Output the (X, Y) coordinate of the center of the cell containing the given text.  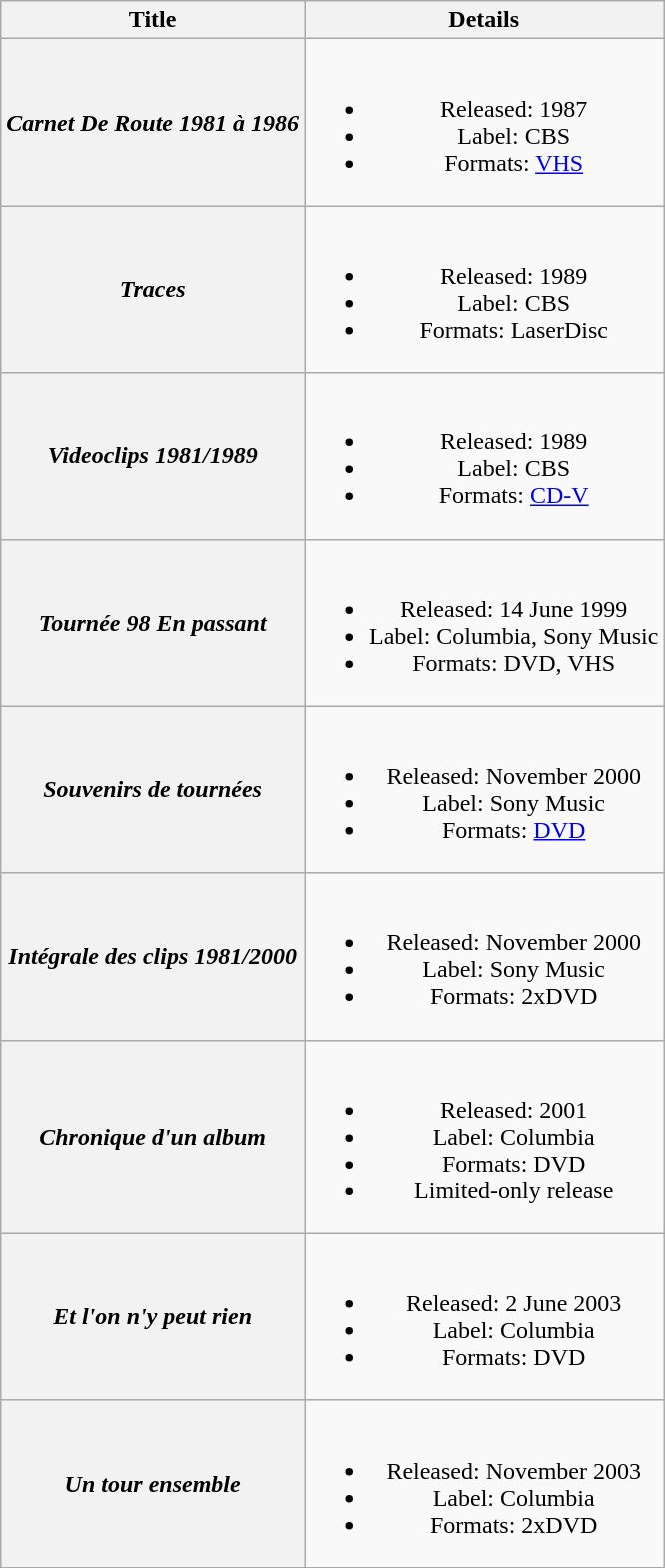
Tournée 98 En passant (153, 623)
Released: 2001Label: ColumbiaFormats: DVDLimited-only release (483, 1137)
Released: 2 June 2003Label: ColumbiaFormats: DVD (483, 1316)
Released: 1989Label: CBSFormats: LaserDisc (483, 290)
Souvenirs de tournées (153, 789)
Details (483, 20)
Chronique d'un album (153, 1137)
Et l'on n'y peut rien (153, 1316)
Videoclips 1981/1989 (153, 455)
Released: 1989Label: CBSFormats: CD-V (483, 455)
Carnet De Route 1981 à 1986 (153, 122)
Traces (153, 290)
Title (153, 20)
Released: November 2000Label: Sony MusicFormats: DVD (483, 789)
Un tour ensemble (153, 1484)
Released: November 2003Label: ColumbiaFormats: 2xDVD (483, 1484)
Intégrale des clips 1981/2000 (153, 957)
Released: 1987Label: CBSFormats: VHS (483, 122)
Released: November 2000Label: Sony MusicFormats: 2xDVD (483, 957)
Released: 14 June 1999Label: Columbia, Sony MusicFormats: DVD, VHS (483, 623)
